Extract the (X, Y) coordinate from the center of the cell holding the provided text.  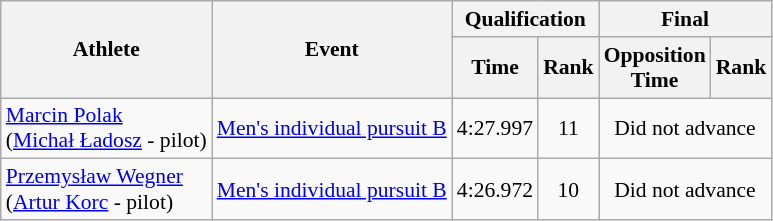
Event (332, 50)
Przemysław Wegner(Artur Korc - pilot) (106, 190)
Marcin Polak(Michał Ładosz - pilot) (106, 128)
4:26.972 (495, 190)
10 (568, 190)
11 (568, 128)
Final (686, 19)
OppositionTime (655, 68)
Time (495, 68)
Athlete (106, 50)
Qualification (526, 19)
4:27.997 (495, 128)
